Output the (x, y) coordinate of the center of the cell containing the given text.  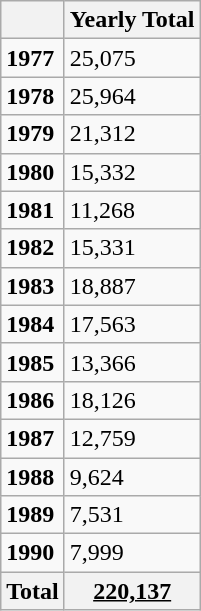
7,999 (132, 553)
18,126 (132, 400)
15,331 (132, 248)
25,075 (132, 58)
18,887 (132, 286)
1980 (33, 172)
15,332 (132, 172)
1982 (33, 248)
1983 (33, 286)
220,137 (132, 591)
Yearly Total (132, 20)
7,531 (132, 515)
17,563 (132, 324)
13,366 (132, 362)
9,624 (132, 477)
1981 (33, 210)
12,759 (132, 438)
1985 (33, 362)
Total (33, 591)
1977 (33, 58)
1989 (33, 515)
1986 (33, 400)
1978 (33, 96)
1979 (33, 134)
1987 (33, 438)
11,268 (132, 210)
1988 (33, 477)
1984 (33, 324)
21,312 (132, 134)
1990 (33, 553)
25,964 (132, 96)
